Pinpoint the cell where the given text exists, returning its [X, Y] midpoint coordinate. 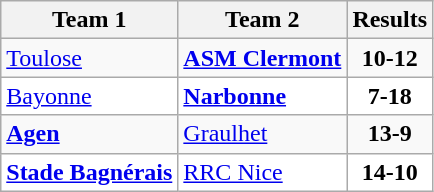
10-12 [390, 58]
13-9 [390, 134]
Bayonne [90, 96]
14-10 [390, 172]
7-18 [390, 96]
Agen [90, 134]
Stade Bagnérais [90, 172]
Team 1 [90, 20]
Graulhet [262, 134]
Narbonne [262, 96]
Results [390, 20]
Team 2 [262, 20]
RRC Nice [262, 172]
Toulose [90, 58]
ASM Clermont [262, 58]
